For the text-containing cell, return its midpoint in (X, Y) coordinate format. 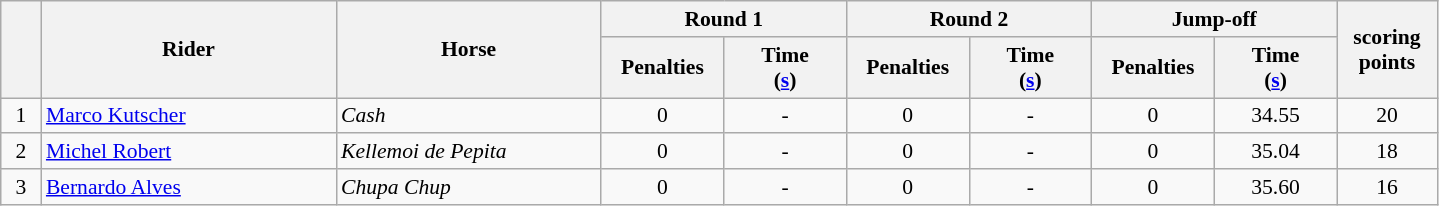
3 (21, 187)
Kellemoi de Pepita (468, 152)
35.04 (1276, 152)
20 (1387, 116)
Bernardo Alves (188, 187)
16 (1387, 187)
Marco Kutscher (188, 116)
Round 2 (968, 19)
Rider (188, 50)
Michel Robert (188, 152)
Cash (468, 116)
1 (21, 116)
34.55 (1276, 116)
Jump-off (1214, 19)
2 (21, 152)
Chupa Chup (468, 187)
Round 1 (724, 19)
35.60 (1276, 187)
scoringpoints (1387, 50)
Horse (468, 50)
18 (1387, 152)
